Pinpoint the cell where the given text exists, returning its (x, y) midpoint coordinate. 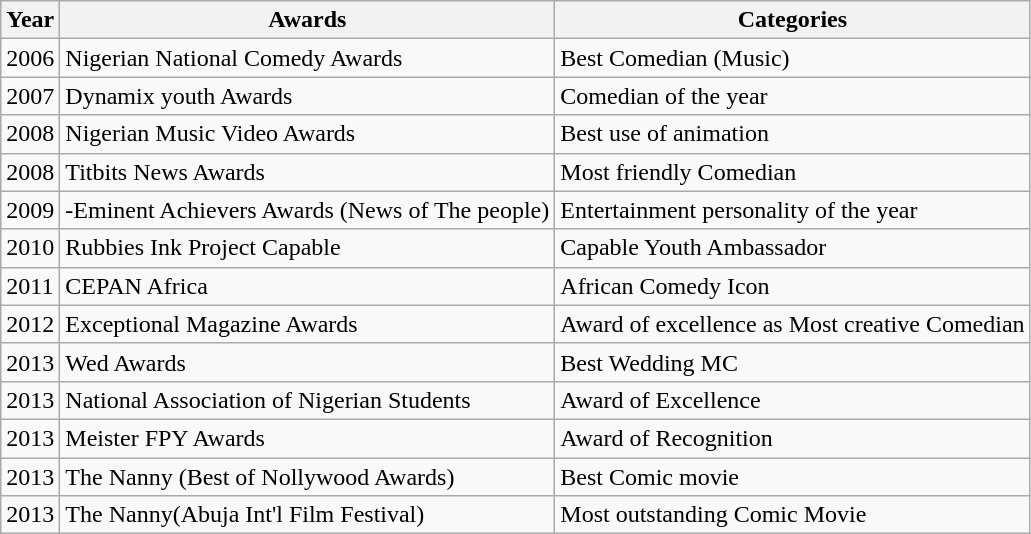
African Comedy Icon (792, 286)
Most outstanding Comic Movie (792, 515)
Dynamix youth Awards (308, 96)
2012 (30, 324)
Nigerian Music Video Awards (308, 134)
Exceptional Magazine Awards (308, 324)
National Association of Nigerian Students (308, 400)
Comedian of the year (792, 96)
Award of excellence as Most creative Comedian (792, 324)
Entertainment personality of the year (792, 210)
2010 (30, 248)
Meister FPY Awards (308, 438)
2006 (30, 58)
Titbits News Awards (308, 172)
Award of Excellence (792, 400)
Award of Recognition (792, 438)
Awards (308, 20)
Most friendly Comedian (792, 172)
The Nanny (Best of Nollywood Awards) (308, 477)
Year (30, 20)
2011 (30, 286)
Best Comedian (Music) (792, 58)
Wed Awards (308, 362)
Nigerian National Comedy Awards (308, 58)
-Eminent Achievers Awards (News of The people) (308, 210)
2009 (30, 210)
The Nanny(Abuja Int'l Film Festival) (308, 515)
Rubbies Ink Project Capable (308, 248)
CEPAN Africa (308, 286)
2007 (30, 96)
Capable Youth Ambassador (792, 248)
Best use of animation (792, 134)
Best Wedding MC (792, 362)
Best Comic movie (792, 477)
Categories (792, 20)
